Output the [x, y] coordinate of the center of the cell containing the given text.  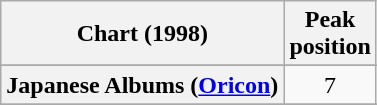
Peakposition [330, 34]
Japanese Albums (Oricon) [142, 85]
7 [330, 85]
Chart (1998) [142, 34]
